Locate the cell with the specified text and output its (x, y) center coordinate. 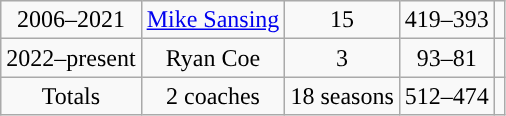
Ryan Coe (213, 58)
2 coaches (213, 96)
2022–present (71, 58)
18 seasons (342, 96)
15 (342, 20)
Totals (71, 96)
2006–2021 (71, 20)
512–474 (446, 96)
93–81 (446, 58)
3 (342, 58)
419–393 (446, 20)
Mike Sansing (213, 20)
